Scan for the cell matching the given text and deliver its [x, y] coordinate at center. 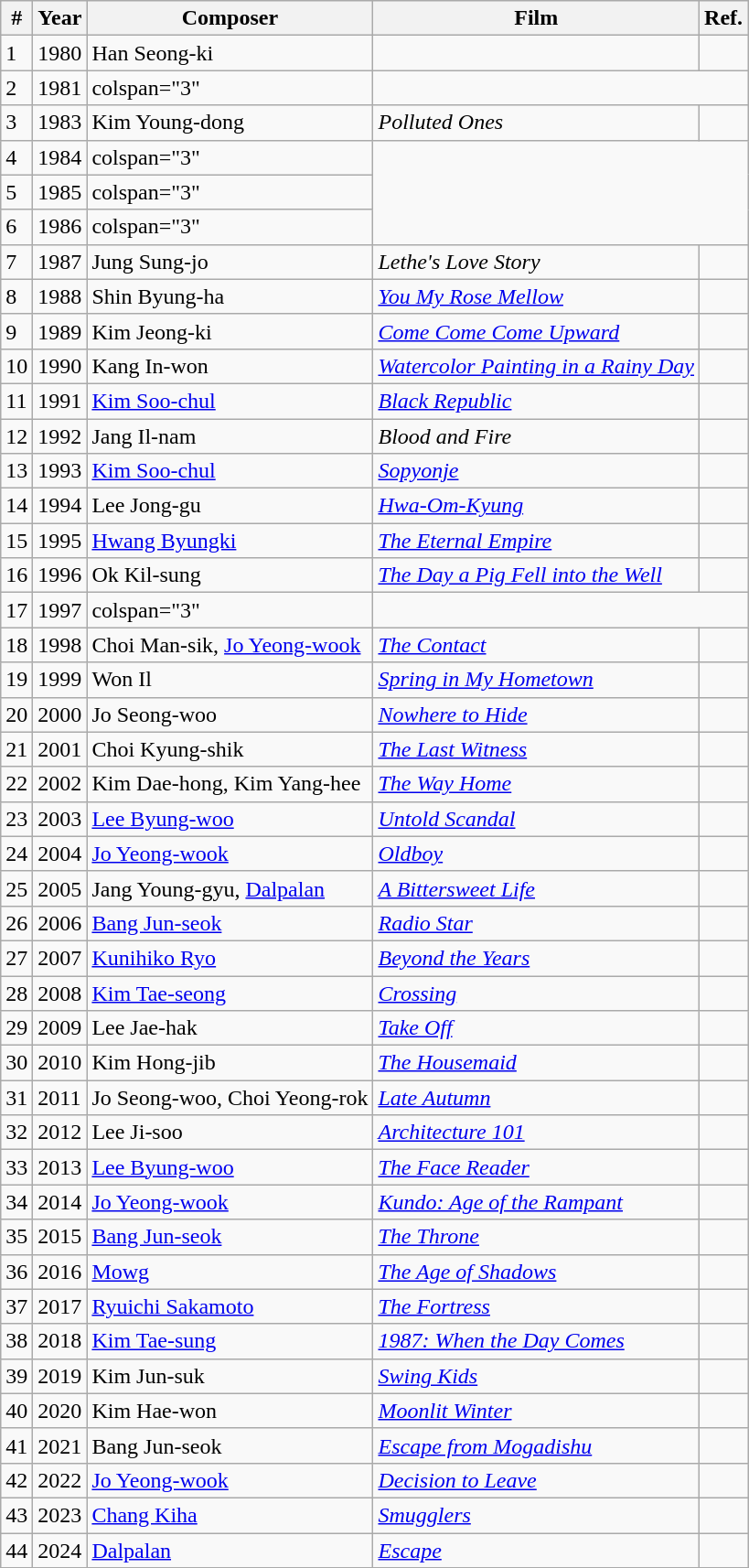
35 [16, 1237]
Chang Kiha [230, 1515]
Spring in My Hometown [536, 680]
Lee Jong-gu [230, 506]
Decision to Leave [536, 1480]
26 [16, 923]
37 [16, 1306]
1987: When the Day Comes [536, 1341]
Come Come Come Upward [536, 331]
1980 [60, 53]
Dalpalan [230, 1551]
Shin Byung-ha [230, 296]
Watercolor Painting in a Rainy Day [536, 366]
Polluted Ones [536, 123]
6 [16, 227]
13 [16, 471]
1983 [60, 123]
41 [16, 1445]
2017 [60, 1306]
Ryuichi Sakamoto [230, 1306]
36 [16, 1272]
Oldboy [536, 854]
Jo Seong-woo, Choi Yeong-rok [230, 1098]
2006 [60, 923]
The Face Reader [536, 1167]
2011 [60, 1098]
1992 [60, 436]
Jung Sung-jo [230, 262]
2013 [60, 1167]
The Last Witness [536, 749]
Lee Jae-hak [230, 1028]
9 [16, 331]
43 [16, 1515]
27 [16, 958]
Kim Hae-won [230, 1411]
2018 [60, 1341]
Kundo: Age of the Rampant [536, 1202]
2007 [60, 958]
1981 [60, 88]
Untold Scandal [536, 819]
3 [16, 123]
2019 [60, 1376]
39 [16, 1376]
Kim Dae-hong, Kim Yang-hee [230, 784]
2021 [60, 1445]
Kim Hong-jib [230, 1063]
2001 [60, 749]
Blood and Fire [536, 436]
The Age of Shadows [536, 1272]
# [16, 18]
24 [16, 854]
Beyond the Years [536, 958]
Year [60, 18]
A Bittersweet Life [536, 888]
2004 [60, 854]
Jang Young-gyu, Dalpalan [230, 888]
2020 [60, 1411]
21 [16, 749]
22 [16, 784]
Escape from Mogadishu [536, 1445]
Ok Kil-sung [230, 575]
2016 [60, 1272]
Choi Man-sik, Jo Yeong-wook [230, 645]
The Contact [536, 645]
30 [16, 1063]
20 [16, 714]
29 [16, 1028]
Moonlit Winter [536, 1411]
The Way Home [536, 784]
1988 [60, 296]
7 [16, 262]
5 [16, 192]
2012 [60, 1133]
1987 [60, 262]
14 [16, 506]
31 [16, 1098]
40 [16, 1411]
4 [16, 157]
Mowg [230, 1272]
12 [16, 436]
34 [16, 1202]
2010 [60, 1063]
44 [16, 1551]
2009 [60, 1028]
1998 [60, 645]
Architecture 101 [536, 1133]
18 [16, 645]
Kang In-won [230, 366]
Take Off [536, 1028]
2005 [60, 888]
Swing Kids [536, 1376]
1995 [60, 541]
1986 [60, 227]
Kim Young-dong [230, 123]
32 [16, 1133]
Lee Ji-soo [230, 1133]
1994 [60, 506]
17 [16, 610]
Kim Tae-seong [230, 993]
Kim Jun-suk [230, 1376]
The Housemaid [536, 1063]
2008 [60, 993]
1985 [60, 192]
The Day a Pig Fell into the Well [536, 575]
2014 [60, 1202]
The Fortress [536, 1306]
25 [16, 888]
Crossing [536, 993]
19 [16, 680]
Kunihiko Ryo [230, 958]
Choi Kyung-shik [230, 749]
You My Rose Mellow [536, 296]
Composer [230, 18]
1 [16, 53]
2022 [60, 1480]
2002 [60, 784]
1993 [60, 471]
2015 [60, 1237]
1996 [60, 575]
Radio Star [536, 923]
Ref. [724, 18]
11 [16, 401]
1989 [60, 331]
Jang Il-nam [230, 436]
Film [536, 18]
Jo Seong-woo [230, 714]
Hwang Byungki [230, 541]
Black Republic [536, 401]
1997 [60, 610]
2000 [60, 714]
Smugglers [536, 1515]
2024 [60, 1551]
10 [16, 366]
Won Il [230, 680]
2003 [60, 819]
The Eternal Empire [536, 541]
33 [16, 1167]
1991 [60, 401]
16 [16, 575]
2023 [60, 1515]
1984 [60, 157]
Sopyonje [536, 471]
1990 [60, 366]
Escape [536, 1551]
38 [16, 1341]
Kim Tae-sung [230, 1341]
8 [16, 296]
The Throne [536, 1237]
28 [16, 993]
15 [16, 541]
23 [16, 819]
42 [16, 1480]
1999 [60, 680]
Nowhere to Hide [536, 714]
Late Autumn [536, 1098]
2 [16, 88]
Hwa-Om-Kyung [536, 506]
Lethe's Love Story [536, 262]
Han Seong-ki [230, 53]
Kim Jeong-ki [230, 331]
